Extract the [X, Y] coordinate from the center of the cell holding the provided text.  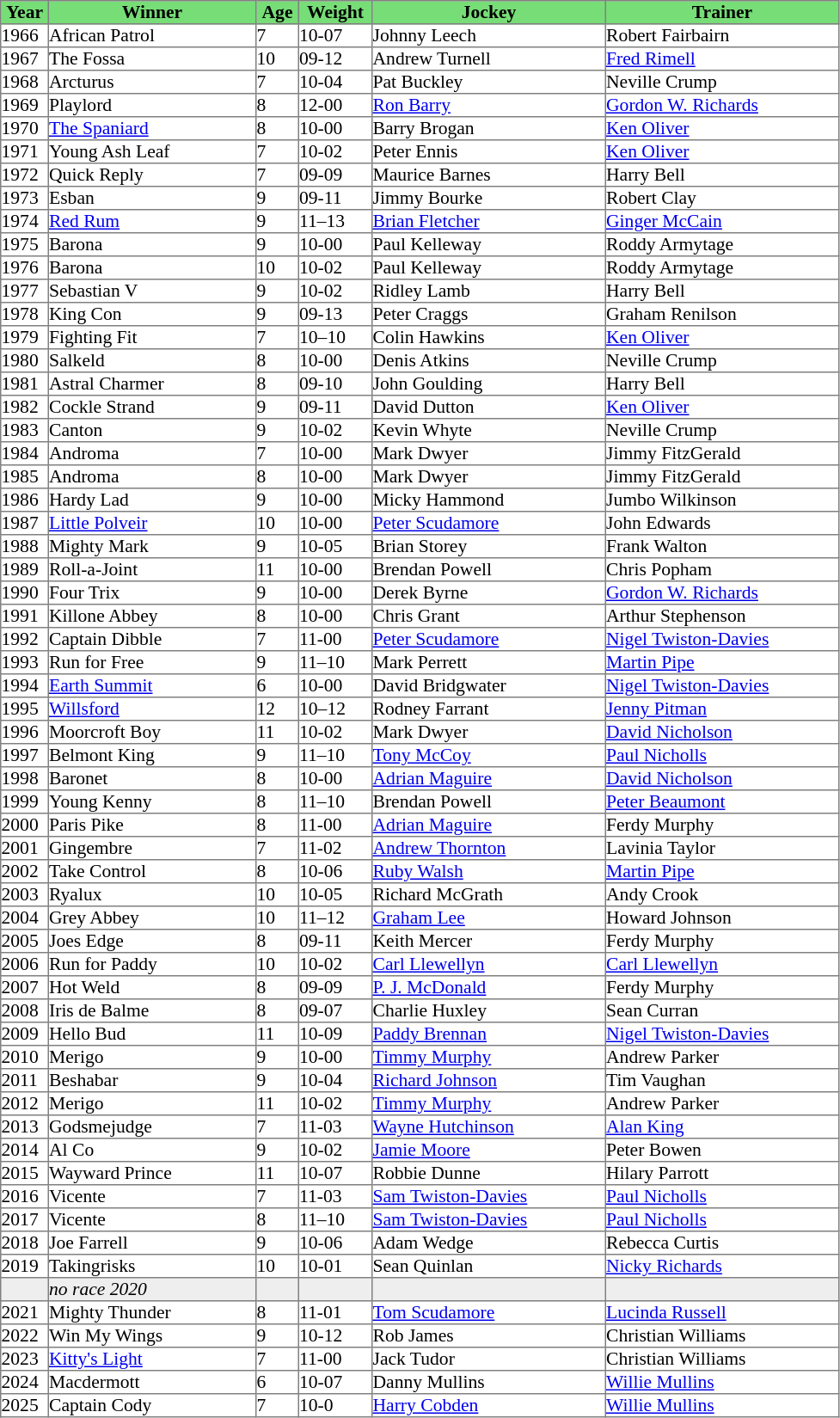
Harry Cobden [489, 1405]
1988 [25, 547]
Jimmy Bourke [489, 198]
Captain Dibble [152, 640]
David Bridgwater [489, 686]
Jamie Moore [489, 1151]
Esban [152, 198]
2021 [25, 1312]
African Patrol [152, 36]
1975 [25, 244]
Rob James [489, 1336]
1989 [25, 569]
Jumbo Wilkinson [722, 500]
2011 [25, 1080]
1998 [25, 779]
2013 [25, 1126]
Jack Tudor [489, 1359]
Kitty's Light [152, 1359]
Little Polveir [152, 523]
Ryalux [152, 894]
2023 [25, 1359]
Johnny Leech [489, 36]
1991 [25, 616]
Tony McCoy [489, 755]
1984 [25, 454]
11–12 [335, 918]
P. J. McDonald [489, 987]
2006 [25, 965]
12 [278, 709]
Jockey [489, 12]
Take Control [152, 872]
Sebastian V [152, 291]
1990 [25, 593]
10–10 [335, 337]
The Spaniard [152, 129]
09-12 [335, 58]
2025 [25, 1405]
10–12 [335, 709]
Ron Barry [489, 105]
Barry Brogan [489, 129]
Baronet [152, 779]
2022 [25, 1336]
Godsmejudge [152, 1126]
1983 [25, 430]
Andrew Turnell [489, 58]
1986 [25, 500]
Moorcroft Boy [152, 733]
Hardy Lad [152, 500]
1978 [25, 315]
Takingrisks [152, 1266]
1972 [25, 175]
Hilary Parrott [722, 1173]
Wayne Hutchinson [489, 1126]
Peter Bowen [722, 1151]
2009 [25, 1034]
Grey Abbey [152, 918]
09-10 [335, 384]
Robert Clay [722, 198]
11-02 [335, 848]
Charlie Huxley [489, 1011]
Wayward Prince [152, 1173]
1967 [25, 58]
Rebecca Curtis [722, 1243]
2000 [25, 826]
1970 [25, 129]
Ruby Walsh [489, 872]
1995 [25, 709]
2004 [25, 918]
Chris Grant [489, 616]
Fred Rimell [722, 58]
11–13 [335, 222]
Young Ash Leaf [152, 151]
Sean Curran [722, 1011]
Maurice Barnes [489, 175]
Year [25, 12]
King Con [152, 315]
2019 [25, 1266]
1974 [25, 222]
Playlord [152, 105]
Brian Storey [489, 547]
Red Rum [152, 222]
11-01 [335, 1312]
Chris Popham [722, 569]
Brian Fletcher [489, 222]
Hot Weld [152, 987]
Paddy Brennan [489, 1034]
10-0 [335, 1405]
no race 2020 [152, 1290]
David Dutton [489, 408]
Quick Reply [152, 175]
2001 [25, 848]
Robert Fairbairn [722, 36]
1977 [25, 291]
Lucinda Russell [722, 1312]
1969 [25, 105]
Winner [152, 12]
John Edwards [722, 523]
Young Kenny [152, 801]
Jenny Pitman [722, 709]
Win My Wings [152, 1336]
1996 [25, 733]
Trainer [722, 12]
Ginger McCain [722, 222]
10-09 [335, 1034]
1994 [25, 686]
Weight [335, 12]
Arthur Stephenson [722, 616]
Age [278, 12]
2018 [25, 1243]
1981 [25, 384]
1985 [25, 476]
1976 [25, 268]
Rodney Farrant [489, 709]
Peter Beaumont [722, 801]
2017 [25, 1219]
Iris de Balme [152, 1011]
1973 [25, 198]
Mighty Thunder [152, 1312]
Joe Farrell [152, 1243]
Astral Charmer [152, 384]
2024 [25, 1383]
Earth Summit [152, 686]
Frank Walton [722, 547]
Fighting Fit [152, 337]
2005 [25, 941]
Killone Abbey [152, 616]
Four Trix [152, 593]
Roll-a-Joint [152, 569]
1993 [25, 662]
John Goulding [489, 384]
1982 [25, 408]
Run for Paddy [152, 965]
Hello Bud [152, 1034]
2012 [25, 1104]
Nicky Richards [722, 1266]
10-12 [335, 1336]
Mighty Mark [152, 547]
Peter Craggs [489, 315]
2015 [25, 1173]
Alan King [722, 1126]
Sean Quinlan [489, 1266]
1992 [25, 640]
1997 [25, 755]
2007 [25, 987]
Lavinia Taylor [722, 848]
The Fossa [152, 58]
Graham Renilson [722, 315]
Cockle Strand [152, 408]
Arcturus [152, 83]
1971 [25, 151]
2010 [25, 1058]
Adam Wedge [489, 1243]
Pat Buckley [489, 83]
Captain Cody [152, 1405]
Keith Mercer [489, 941]
Ridley Lamb [489, 291]
Beshabar [152, 1080]
09-13 [335, 315]
10-01 [335, 1266]
2003 [25, 894]
12-00 [335, 105]
Denis Atkins [489, 361]
2016 [25, 1197]
Graham Lee [489, 918]
Howard Johnson [722, 918]
Danny Mullins [489, 1383]
Canton [152, 430]
Colin Hawkins [489, 337]
Andy Crook [722, 894]
Gingembre [152, 848]
Peter Ennis [489, 151]
Mark Perrett [489, 662]
2014 [25, 1151]
Tim Vaughan [722, 1080]
Richard McGrath [489, 894]
Richard Johnson [489, 1080]
1966 [25, 36]
Kevin Whyte [489, 430]
Willsford [152, 709]
1999 [25, 801]
Derek Byrne [489, 593]
Micky Hammond [489, 500]
Tom Scudamore [489, 1312]
09-07 [335, 1011]
Andrew Thornton [489, 848]
Robbie Dunne [489, 1173]
Salkeld [152, 361]
Al Co [152, 1151]
2008 [25, 1011]
1980 [25, 361]
1979 [25, 337]
Joes Edge [152, 941]
Paris Pike [152, 826]
Run for Free [152, 662]
2002 [25, 872]
Macdermott [152, 1383]
Belmont King [152, 755]
1968 [25, 83]
1987 [25, 523]
